Scan for the cell matching the given text and deliver its [X, Y] coordinate at center. 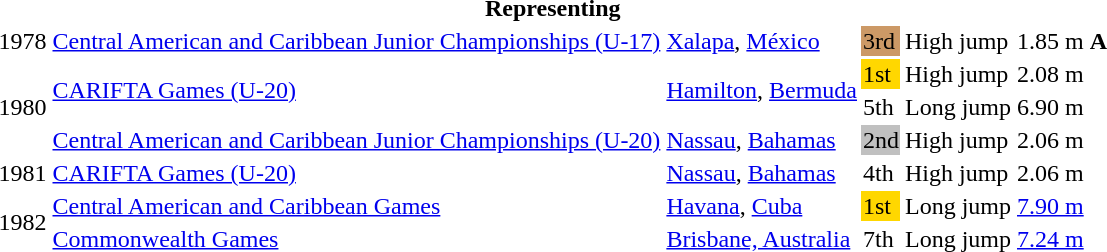
Central American and Caribbean Junior Championships (U-17) [356, 41]
Hamilton, Bermuda [762, 90]
5th [882, 107]
Central American and Caribbean Games [356, 206]
2nd [882, 140]
Xalapa, México [762, 41]
4th [882, 173]
Havana, Cuba [762, 206]
Central American and Caribbean Junior Championships (U-20) [356, 140]
3rd [882, 41]
